Capture the cell that displays the provided text and extract its [x, y] central coordinate. 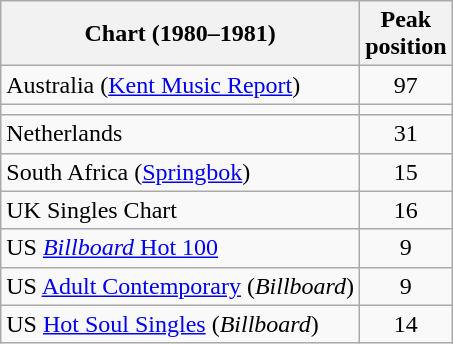
Netherlands [180, 134]
Peakposition [406, 34]
16 [406, 210]
15 [406, 172]
South Africa (Springbok) [180, 172]
31 [406, 134]
US Hot Soul Singles (Billboard) [180, 324]
14 [406, 324]
97 [406, 85]
US Adult Contemporary (Billboard) [180, 286]
Chart (1980–1981) [180, 34]
Australia (Kent Music Report) [180, 85]
US Billboard Hot 100 [180, 248]
UK Singles Chart [180, 210]
